Output the [x, y] coordinate of the center of the cell containing the given text.  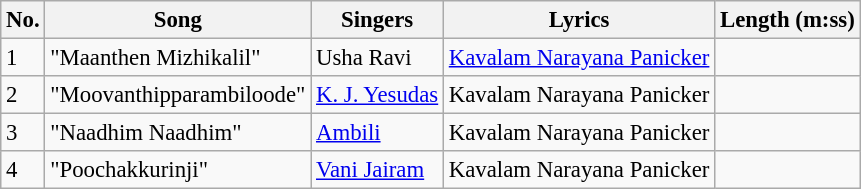
Song [178, 20]
1 [23, 58]
"Naadhim Naadhim" [178, 133]
"Moovanthipparambiloode" [178, 95]
K. J. Yesudas [378, 95]
2 [23, 95]
Singers [378, 20]
Length (m:ss) [788, 20]
Vani Jairam [378, 170]
Ambili [378, 133]
No. [23, 20]
4 [23, 170]
"Maanthen Mizhikalil" [178, 58]
"Poochakkurinji" [178, 170]
Usha Ravi [378, 58]
Lyrics [578, 20]
3 [23, 133]
